Capture the cell that displays the provided text and extract its [X, Y] central coordinate. 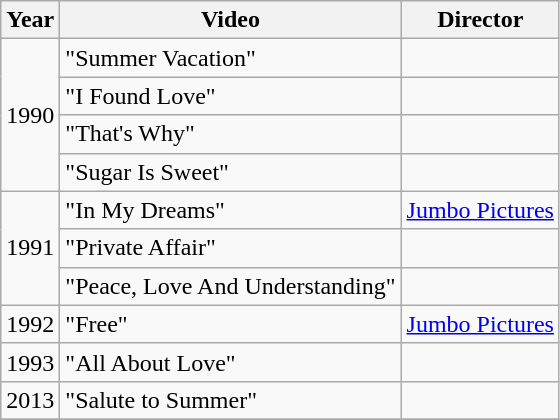
2013 [30, 400]
"I Found Love" [230, 96]
"Peace, Love And Understanding" [230, 286]
"Salute to Summer" [230, 400]
1993 [30, 362]
Director [480, 20]
Year [30, 20]
"All About Love" [230, 362]
"In My Dreams" [230, 210]
"Summer Vacation" [230, 58]
"Sugar Is Sweet" [230, 172]
1992 [30, 324]
Video [230, 20]
"That's Why" [230, 134]
1991 [30, 248]
"Free" [230, 324]
"Private Affair" [230, 248]
1990 [30, 115]
